Output the [x, y] coordinate of the center of the cell containing the given text.  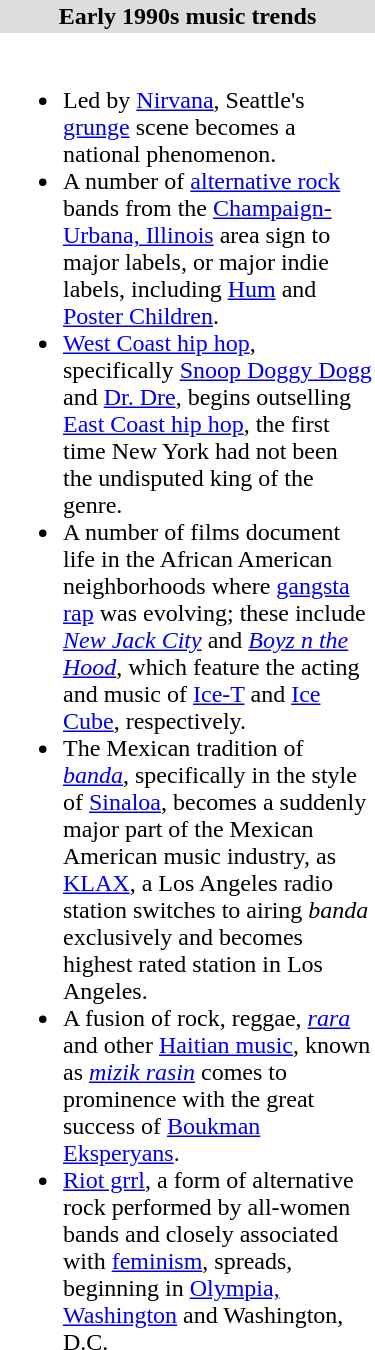
Early 1990s music trends [188, 16]
